Pinpoint the cell where the given text exists, returning its (x, y) midpoint coordinate. 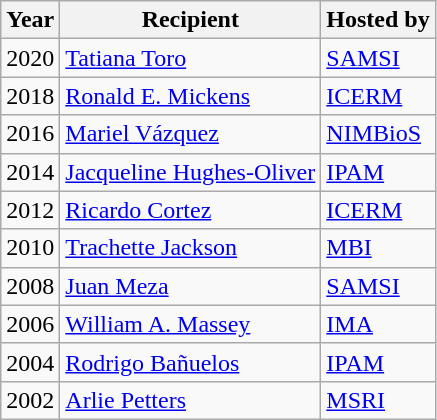
2020 (30, 58)
Mariel Vázquez (190, 134)
2016 (30, 134)
2002 (30, 400)
NIMBioS (378, 134)
William A. Massey (190, 324)
2004 (30, 362)
Jacqueline Hughes-Oliver (190, 172)
Tatiana Toro (190, 58)
2008 (30, 286)
Trachette Jackson (190, 248)
IMA (378, 324)
2010 (30, 248)
2014 (30, 172)
Ricardo Cortez (190, 210)
Recipient (190, 20)
MBI (378, 248)
MSRI (378, 400)
Ronald E. Mickens (190, 96)
2006 (30, 324)
2018 (30, 96)
Juan Meza (190, 286)
Rodrigo Bañuelos (190, 362)
Year (30, 20)
Arlie Petters (190, 400)
2012 (30, 210)
Hosted by (378, 20)
